Return (x, y) of the center of cell containing provided text 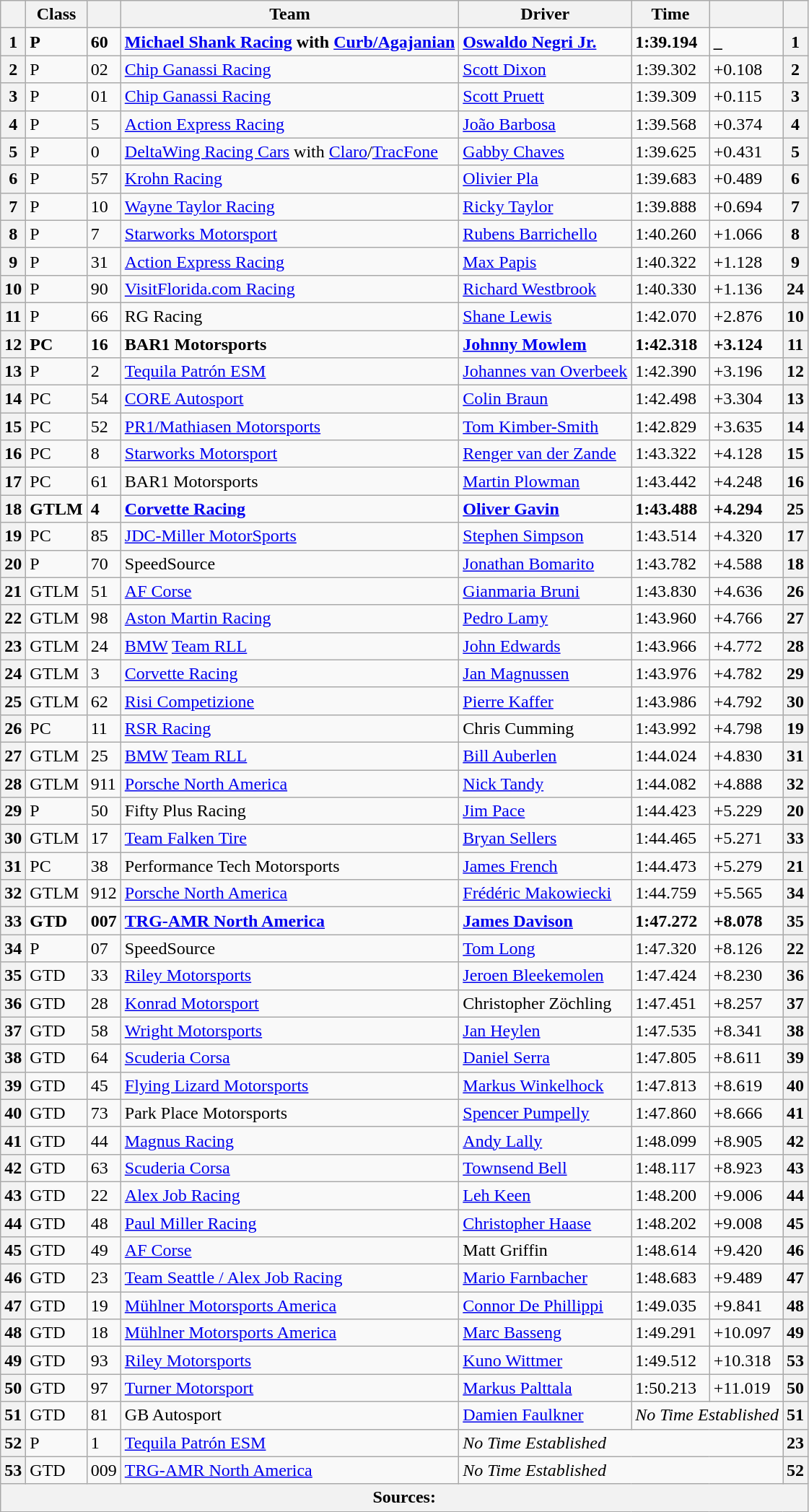
Aston Martin Racing (289, 619)
1:44.473 (670, 866)
1:47.535 (670, 1031)
+4.792 (746, 701)
1:43.960 (670, 619)
PR1/Mathiasen Motorsports (289, 427)
Christopher Haase (546, 1223)
+5.229 (746, 811)
+4.128 (746, 454)
Chris Cumming (546, 728)
+8.341 (746, 1031)
Frédéric Makowiecki (546, 893)
+9.006 (746, 1195)
+1.128 (746, 261)
1:39.194 (670, 42)
Olivier Pla (546, 179)
+4.248 (746, 481)
Pierre Kaffer (546, 701)
+3.635 (746, 427)
Damien Faulkner (546, 1415)
1:43.830 (670, 591)
+8.230 (746, 976)
Bill Auberlen (546, 756)
Marc Basseng (546, 1333)
912 (104, 893)
Flying Lizard Motorsports (289, 1085)
58 (104, 1031)
1:42.829 (670, 427)
1:48.683 (670, 1278)
Fifty Plus Racing (289, 811)
+8.257 (746, 1003)
1:39.888 (670, 206)
62 (104, 701)
Krohn Racing (289, 179)
Performance Tech Motorsports (289, 866)
1:40.260 (670, 234)
1:47.860 (670, 1113)
+0.694 (746, 206)
+8.078 (746, 921)
Ricky Taylor (546, 206)
Jonathan Bomarito (546, 564)
CORE Autosport (289, 399)
1:40.322 (670, 261)
1:42.070 (670, 316)
Daniel Serra (546, 1058)
1:47.813 (670, 1085)
+4.320 (746, 536)
+4.772 (746, 646)
+4.294 (746, 509)
81 (104, 1415)
97 (104, 1388)
1:48.202 (670, 1223)
+8.619 (746, 1085)
85 (104, 536)
James Davison (546, 921)
1:39.302 (670, 69)
Matt Griffin (546, 1251)
Time (670, 14)
Richard Westbrook (546, 289)
+0.374 (746, 124)
98 (104, 619)
Connor De Phillippi (546, 1306)
07 (104, 948)
Johannes van Overbeek (546, 372)
Turner Motorsport (289, 1388)
+4.888 (746, 783)
+5.279 (746, 866)
+3.304 (746, 399)
+0.431 (746, 152)
1:47.320 (670, 948)
1:50.213 (670, 1388)
Rubens Barrichello (546, 234)
1:43.442 (670, 481)
Alex Job Racing (289, 1195)
+0.489 (746, 179)
1:43.488 (670, 509)
02 (104, 69)
Jim Pace (546, 811)
911 (104, 783)
Paul Miller Racing (289, 1223)
Nick Tandy (546, 783)
+8.905 (746, 1140)
JDC-Miller MotorSports (289, 536)
Max Papis (546, 261)
Michael Shank Racing with Curb/Agajanian (289, 42)
+9.420 (746, 1251)
1:49.035 (670, 1306)
+4.830 (746, 756)
+5.271 (746, 839)
1:49.291 (670, 1333)
Martin Plowman (546, 481)
Tom Kimber-Smith (546, 427)
1:48.614 (670, 1251)
1:42.498 (670, 399)
1:39.309 (670, 97)
Markus Winkelhock (546, 1085)
+2.876 (746, 316)
+4.636 (746, 591)
Johnny Mowlem (546, 344)
Christopher Zöchling (546, 1003)
Bryan Sellers (546, 839)
60 (104, 42)
+5.565 (746, 893)
Spencer Pumpelly (546, 1113)
+10.097 (746, 1333)
1:43.322 (670, 454)
1:44.082 (670, 783)
Jan Magnussen (546, 673)
Tom Long (546, 948)
Wayne Taylor Racing (289, 206)
Konrad Motorsport (289, 1003)
Pedro Lamy (546, 619)
+0.115 (746, 97)
1:43.986 (670, 701)
Gianmaria Bruni (546, 591)
Gabby Chaves (546, 152)
+9.008 (746, 1223)
+11.019 (746, 1388)
1:43.992 (670, 728)
+1.136 (746, 289)
1:47.451 (670, 1003)
1:40.330 (670, 289)
Park Place Motorsports (289, 1113)
1:47.424 (670, 976)
+4.782 (746, 673)
+9.489 (746, 1278)
007 (104, 921)
54 (104, 399)
RG Racing (289, 316)
1:43.976 (670, 673)
Team (289, 14)
1:39.568 (670, 124)
VisitFlorida.com Racing (289, 289)
1:44.465 (670, 839)
009 (104, 1470)
Jeroen Bleekemolen (546, 976)
73 (104, 1113)
Andy Lally (546, 1140)
Oliver Gavin (546, 509)
Stephen Simpson (546, 536)
1:48.099 (670, 1140)
James French (546, 866)
+8.923 (746, 1168)
1:47.805 (670, 1058)
Risi Competizione (289, 701)
0 (104, 152)
+4.798 (746, 728)
1:48.117 (670, 1168)
+1.066 (746, 234)
01 (104, 97)
+4.766 (746, 619)
61 (104, 481)
Oswaldo Negri Jr. (546, 42)
1:39.683 (670, 179)
Shane Lewis (546, 316)
+8.666 (746, 1113)
_ (746, 42)
70 (104, 564)
Team Falken Tire (289, 839)
1:43.514 (670, 536)
1:42.390 (670, 372)
1:43.966 (670, 646)
+3.124 (746, 344)
Class (56, 14)
63 (104, 1168)
DeltaWing Racing Cars with Claro/TracFone (289, 152)
+8.126 (746, 948)
1:47.272 (670, 921)
Scott Dixon (546, 69)
+0.108 (746, 69)
1:42.318 (670, 344)
1:49.512 (670, 1360)
90 (104, 289)
Scott Pruett (546, 97)
Colin Braun (546, 399)
+4.588 (746, 564)
64 (104, 1058)
Driver (546, 14)
1:43.782 (670, 564)
Kuno Wittmer (546, 1360)
GB Autosport (289, 1415)
1:39.625 (670, 152)
Renger van der Zande (546, 454)
66 (104, 316)
Wright Motorsports (289, 1031)
57 (104, 179)
+9.841 (746, 1306)
John Edwards (546, 646)
Mario Farnbacher (546, 1278)
Leh Keen (546, 1195)
1:44.024 (670, 756)
RSR Racing (289, 728)
Townsend Bell (546, 1168)
João Barbosa (546, 124)
Team Seattle / Alex Job Racing (289, 1278)
Magnus Racing (289, 1140)
Sources: (404, 1498)
+8.611 (746, 1058)
1:44.423 (670, 811)
93 (104, 1360)
Markus Palttala (546, 1388)
+10.318 (746, 1360)
1:44.759 (670, 893)
1:48.200 (670, 1195)
+3.196 (746, 372)
Jan Heylen (546, 1031)
